Search for the cell housing the specified text and yield its (X, Y) center coordinate. 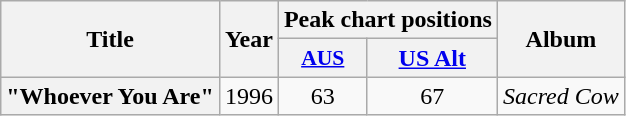
67 (432, 96)
Title (110, 39)
63 (322, 96)
US Alt (432, 58)
AUS (322, 58)
Sacred Cow (560, 96)
1996 (248, 96)
Year (248, 39)
Album (560, 39)
Peak chart positions (388, 20)
"Whoever You Are" (110, 96)
